Locate the cell with the specified text and output its (x, y) center coordinate. 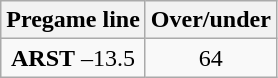
Over/under (210, 20)
Pregame line (74, 20)
64 (210, 58)
ARST –13.5 (74, 58)
